Pinpoint the cell where the given text exists, returning its [X, Y] midpoint coordinate. 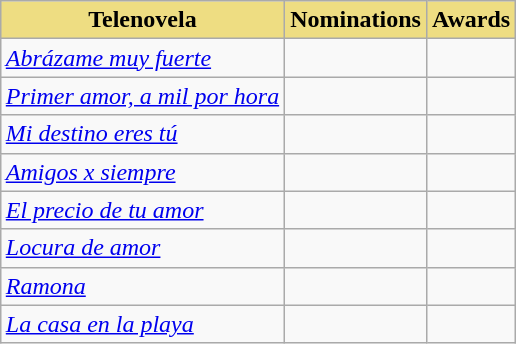
Amigos x siempre [142, 172]
Telenovela [142, 20]
La casa en la playa [142, 324]
Nominations [356, 20]
El precio de tu amor [142, 210]
Primer amor, a mil por hora [142, 96]
Awards [470, 20]
Ramona [142, 286]
Abrázame muy fuerte [142, 58]
Mi destino eres tú [142, 134]
Locura de amor [142, 248]
